Detect which cell encompasses the target text, then output its (x, y) center coordinate. 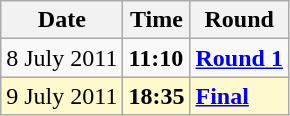
Final (239, 96)
18:35 (156, 96)
9 July 2011 (62, 96)
8 July 2011 (62, 58)
11:10 (156, 58)
Date (62, 20)
Round 1 (239, 58)
Round (239, 20)
Time (156, 20)
